Return [X, Y] of the center of cell containing provided text 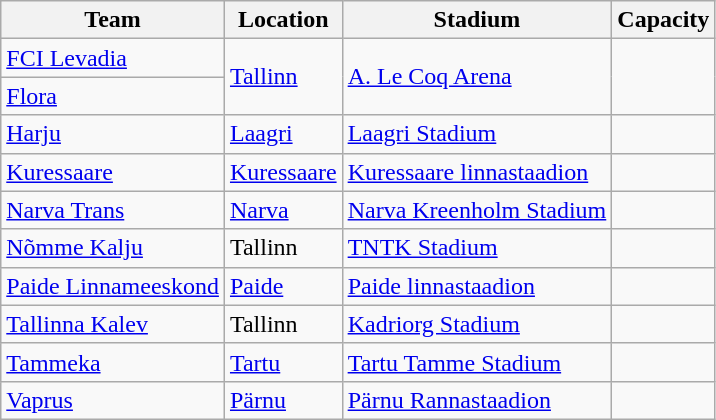
Kuressaare linnastaadion [477, 172]
Vaprus [113, 400]
Flora [113, 96]
Pärnu Rannastaadion [477, 400]
TNTK Stadium [477, 248]
FCI Levadia [113, 58]
Capacity [664, 20]
Laagri [283, 134]
Pärnu [283, 400]
Narva Trans [113, 210]
Tammeka [113, 362]
Location [283, 20]
Narva [283, 210]
Harju [113, 134]
Paide [283, 286]
Tartu Tamme Stadium [477, 362]
Tartu [283, 362]
Kadriorg Stadium [477, 324]
Laagri Stadium [477, 134]
A. Le Coq Arena [477, 77]
Paide Linnameeskond [113, 286]
Nõmme Kalju [113, 248]
Stadium [477, 20]
Narva Kreenholm Stadium [477, 210]
Paide linnastaadion [477, 286]
Tallinna Kalev [113, 324]
Team [113, 20]
